Identify which cell holds the provided text, then report its [x, y] central coordinate. 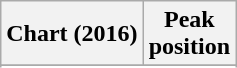
Peakposition [189, 34]
Chart (2016) [72, 34]
